Return the (X, Y) coordinate for the center point of the cell that contains the specified text.  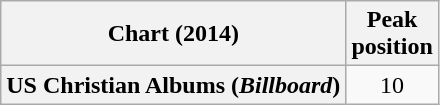
10 (392, 85)
Chart (2014) (174, 34)
US Christian Albums (Billboard) (174, 85)
Peakposition (392, 34)
